Extract the [x, y] coordinate from the center of the cell holding the provided text.  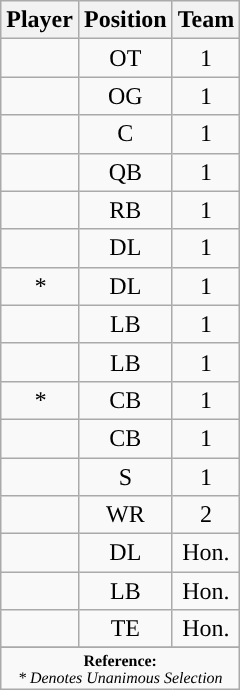
Reference: * Denotes Unanimous Selection [120, 668]
WR [125, 515]
Position [125, 20]
OT [125, 58]
C [125, 134]
Player [40, 20]
S [125, 477]
OG [125, 96]
RB [125, 210]
2 [206, 515]
TE [125, 629]
QB [125, 172]
Team [206, 20]
